Output the [x, y] coordinate of the center of the cell containing the given text.  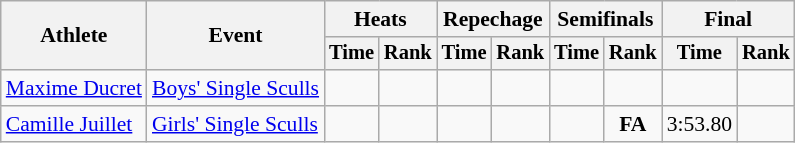
Boys' Single Sculls [236, 88]
Heats [380, 19]
Repechage [493, 19]
Camille Juillet [74, 124]
Maxime Ducret [74, 88]
Final [728, 19]
Girls' Single Sculls [236, 124]
FA [633, 124]
3:53.80 [700, 124]
Semifinals [605, 19]
Athlete [74, 36]
Event [236, 36]
